Output the [X, Y] coordinate of the center of the cell containing the given text.  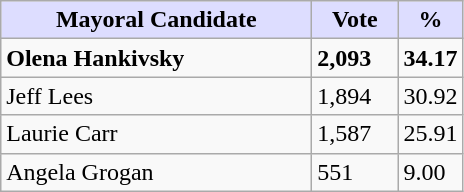
% [430, 20]
Vote [355, 20]
2,093 [355, 58]
551 [355, 172]
25.91 [430, 134]
Laurie Carr [156, 134]
34.17 [430, 58]
1,894 [355, 96]
Olena Hankivsky [156, 58]
30.92 [430, 96]
9.00 [430, 172]
1,587 [355, 134]
Angela Grogan [156, 172]
Jeff Lees [156, 96]
Mayoral Candidate [156, 20]
